Identify which cell holds the provided text, then report its (x, y) central coordinate. 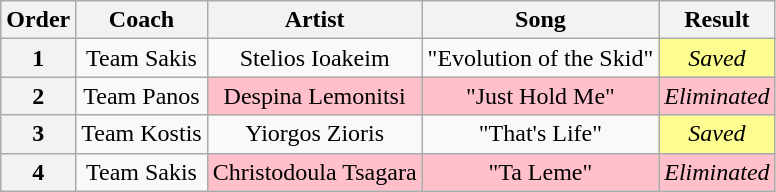
1 (38, 58)
Team Panos (142, 96)
"That's Life" (540, 134)
Despina Lemonitsi (314, 96)
Order (38, 20)
Team Kostis (142, 134)
2 (38, 96)
Coach (142, 20)
"Ta Leme" (540, 172)
"Evolution of the Skid" (540, 58)
Christodoula Tsagara (314, 172)
Song (540, 20)
Artist (314, 20)
Stelios Ioakeim (314, 58)
Result (717, 20)
"Just Hold Me" (540, 96)
3 (38, 134)
Yiorgos Zioris (314, 134)
4 (38, 172)
